Return the [X, Y] coordinate for the center point of the cell that contains the specified text.  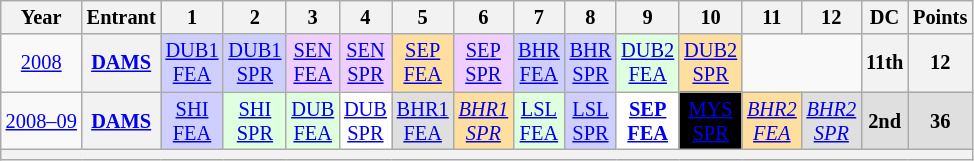
8 [591, 17]
SHIFEA [192, 121]
3 [312, 17]
LSLSPR [591, 121]
1 [192, 17]
9 [648, 17]
DUB2FEA [648, 63]
LSLFEA [539, 121]
SHISPR [254, 121]
DC [884, 17]
MYSSPR [710, 121]
Year [42, 17]
DUBSPR [366, 121]
SENSPR [366, 63]
36 [940, 121]
10 [710, 17]
BHRFEA [539, 63]
7 [539, 17]
2nd [884, 121]
BHR2SPR [832, 121]
DUBFEA [312, 121]
SENFEA [312, 63]
BHRSPR [591, 63]
Entrant [122, 17]
6 [484, 17]
Points [940, 17]
BHR2FEA [772, 121]
2008–09 [42, 121]
DUB1SPR [254, 63]
SEPSPR [484, 63]
DUB2SPR [710, 63]
2008 [42, 63]
11th [884, 63]
11 [772, 17]
5 [423, 17]
DUB1FEA [192, 63]
2 [254, 17]
BHR1SPR [484, 121]
BHR1FEA [423, 121]
4 [366, 17]
